Output the [X, Y] coordinate of the center of the cell containing the given text.  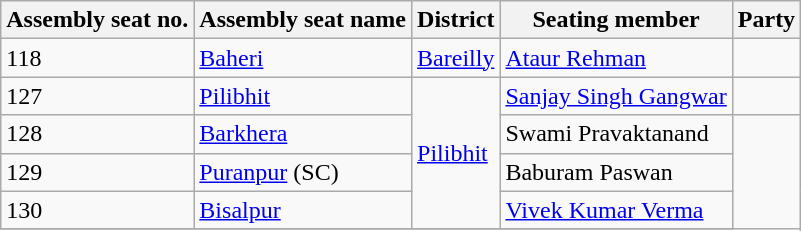
127 [98, 96]
129 [98, 172]
District [456, 20]
Assembly seat no. [98, 20]
Sanjay Singh Gangwar [616, 96]
Barkhera [303, 134]
Assembly seat name [303, 20]
130 [98, 210]
118 [98, 58]
Ataur Rehman [616, 58]
Baburam Paswan [616, 172]
Party [766, 20]
Vivek Kumar Verma [616, 210]
128 [98, 134]
Bisalpur [303, 210]
Seating member [616, 20]
Swami Pravaktanand [616, 134]
Baheri [303, 58]
Puranpur (SC) [303, 172]
Bareilly [456, 58]
